Detect which cell encompasses the target text, then output its (x, y) center coordinate. 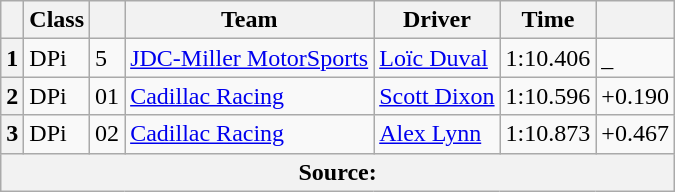
Class (57, 20)
01 (108, 96)
Scott Dixon (437, 96)
2 (12, 96)
3 (12, 134)
Team (250, 20)
1:10.596 (548, 96)
+0.467 (636, 134)
Driver (437, 20)
02 (108, 134)
+0.190 (636, 96)
JDC-Miller MotorSports (250, 58)
5 (108, 58)
_ (636, 58)
Source: (338, 172)
1:10.873 (548, 134)
Alex Lynn (437, 134)
Loïc Duval (437, 58)
1:10.406 (548, 58)
1 (12, 58)
Time (548, 20)
